Determine the (x, y) coordinate at the center of the cell enclosing the given text.  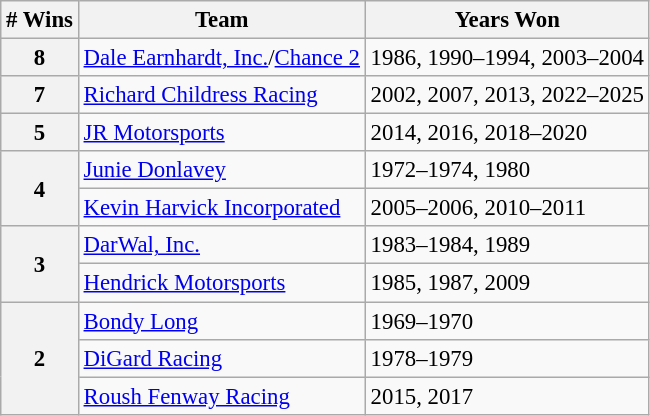
1978–1979 (507, 358)
2 (40, 358)
5 (40, 133)
DarWal, Inc. (222, 245)
Richard Childress Racing (222, 95)
Hendrick Motorsports (222, 283)
JR Motorsports (222, 133)
Team (222, 20)
DiGard Racing (222, 358)
1985, 1987, 2009 (507, 283)
Years Won (507, 20)
Dale Earnhardt, Inc./Chance 2 (222, 58)
7 (40, 95)
1972–1974, 1980 (507, 170)
2014, 2016, 2018–2020 (507, 133)
Kevin Harvick Incorporated (222, 208)
1986, 1990–1994, 2003–2004 (507, 58)
3 (40, 264)
2015, 2017 (507, 396)
# Wins (40, 20)
8 (40, 58)
1983–1984, 1989 (507, 245)
Bondy Long (222, 321)
Roush Fenway Racing (222, 396)
1969–1970 (507, 321)
2002, 2007, 2013, 2022–2025 (507, 95)
Junie Donlavey (222, 170)
2005–2006, 2010–2011 (507, 208)
4 (40, 188)
